Locate the cell with the specified text and output its [x, y] center coordinate. 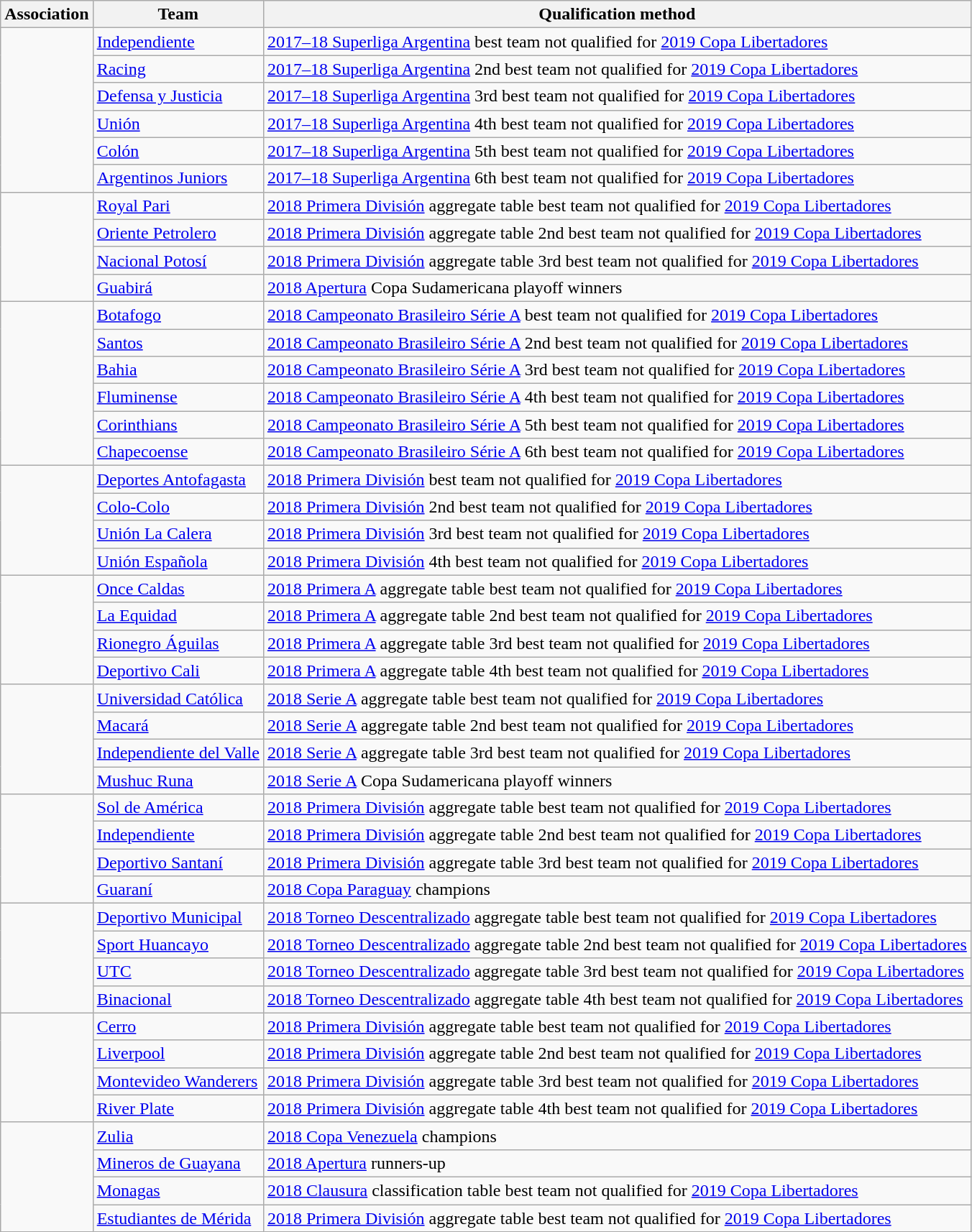
2018 Primera División 3rd best team not qualified for 2019 Copa Libertadores [617, 534]
Team [178, 14]
Deportes Antofagasta [178, 479]
Guaraní [178, 890]
2018 Serie A Copa Sudamericana playoff winners [617, 780]
2018 Campeonato Brasileiro Série A 2nd best team not qualified for 2019 Copa Libertadores [617, 343]
2018 Torneo Descentralizado aggregate table 2nd best team not qualified for 2019 Copa Libertadores [617, 944]
2017–18 Superliga Argentina 5th best team not qualified for 2019 Copa Libertadores [617, 151]
Colo-Colo [178, 507]
Association [47, 14]
Monagas [178, 1190]
2018 Torneo Descentralizado aggregate table 3rd best team not qualified for 2019 Copa Libertadores [617, 972]
2018 Campeonato Brasileiro Série A 5th best team not qualified for 2019 Copa Libertadores [617, 425]
Deportivo Cali [178, 671]
Botafogo [178, 315]
2018 Apertura runners-up [617, 1163]
Colón [178, 151]
Argentinos Juniors [178, 178]
2017–18 Superliga Argentina 2nd best team not qualified for 2019 Copa Libertadores [617, 69]
Unión Española [178, 561]
2018 Campeonato Brasileiro Série A 3rd best team not qualified for 2019 Copa Libertadores [617, 370]
UTC [178, 972]
2018 Serie A aggregate table 3rd best team not qualified for 2019 Copa Libertadores [617, 753]
2018 Primera A aggregate table 3rd best team not qualified for 2019 Copa Libertadores [617, 643]
2018 Primera División 4th best team not qualified for 2019 Copa Libertadores [617, 561]
Defensa y Justicia [178, 96]
2018 Apertura Copa Sudamericana playoff winners [617, 288]
2018 Torneo Descentralizado aggregate table 4th best team not qualified for 2019 Copa Libertadores [617, 999]
Zulia [178, 1136]
2018 Serie A aggregate table 2nd best team not qualified for 2019 Copa Libertadores [617, 725]
Santos [178, 343]
2017–18 Superliga Argentina 6th best team not qualified for 2019 Copa Libertadores [617, 178]
River Plate [178, 1108]
Deportivo Municipal [178, 917]
2018 Campeonato Brasileiro Série A best team not qualified for 2019 Copa Libertadores [617, 315]
Cerro [178, 1026]
Racing [178, 69]
2018 Campeonato Brasileiro Série A 4th best team not qualified for 2019 Copa Libertadores [617, 397]
Fluminense [178, 397]
2018 Primera División aggregate table 4th best team not qualified for 2019 Copa Libertadores [617, 1108]
Nacional Potosí [178, 260]
Chapecoense [178, 452]
2018 Copa Venezuela champions [617, 1136]
Sol de América [178, 808]
2018 Campeonato Brasileiro Série A 6th best team not qualified for 2019 Copa Libertadores [617, 452]
2018 Clausura classification table best team not qualified for 2019 Copa Libertadores [617, 1190]
Universidad Católica [178, 698]
Royal Pari [178, 206]
2017–18 Superliga Argentina 3rd best team not qualified for 2019 Copa Libertadores [617, 96]
Independiente del Valle [178, 753]
2018 Torneo Descentralizado aggregate table best team not qualified for 2019 Copa Libertadores [617, 917]
2018 Primera A aggregate table 2nd best team not qualified for 2019 Copa Libertadores [617, 616]
Qualification method [617, 14]
2018 Primera A aggregate table 4th best team not qualified for 2019 Copa Libertadores [617, 671]
2018 Primera División best team not qualified for 2019 Copa Libertadores [617, 479]
Bahia [178, 370]
2018 Copa Paraguay champions [617, 890]
2018 Primera A aggregate table best team not qualified for 2019 Copa Libertadores [617, 589]
Rionegro Águilas [178, 643]
Mushuc Runa [178, 780]
Estudiantes de Mérida [178, 1218]
Unión [178, 124]
Corinthians [178, 425]
2018 Primera División 2nd best team not qualified for 2019 Copa Libertadores [617, 507]
2017–18 Superliga Argentina best team not qualified for 2019 Copa Libertadores [617, 42]
La Equidad [178, 616]
Guabirá [178, 288]
Macará [178, 725]
Montevideo Wanderers [178, 1081]
2017–18 Superliga Argentina 4th best team not qualified for 2019 Copa Libertadores [617, 124]
Binacional [178, 999]
Unión La Calera [178, 534]
2018 Serie A aggregate table best team not qualified for 2019 Copa Libertadores [617, 698]
Liverpool [178, 1054]
Deportivo Santaní [178, 863]
Mineros de Guayana [178, 1163]
Sport Huancayo [178, 944]
Oriente Petrolero [178, 233]
Once Caldas [178, 589]
